Extract the [x, y] coordinate from the center of the cell holding the provided text.  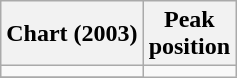
Chart (2003) [72, 34]
Peak position [189, 34]
